Scan for the cell matching the given text and deliver its [X, Y] coordinate at center. 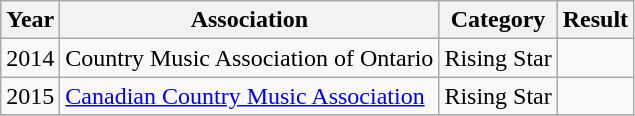
2014 [30, 58]
Year [30, 20]
Country Music Association of Ontario [250, 58]
Category [498, 20]
Result [595, 20]
Canadian Country Music Association [250, 96]
2015 [30, 96]
Association [250, 20]
